Identify which cell holds the provided text, then report its (x, y) central coordinate. 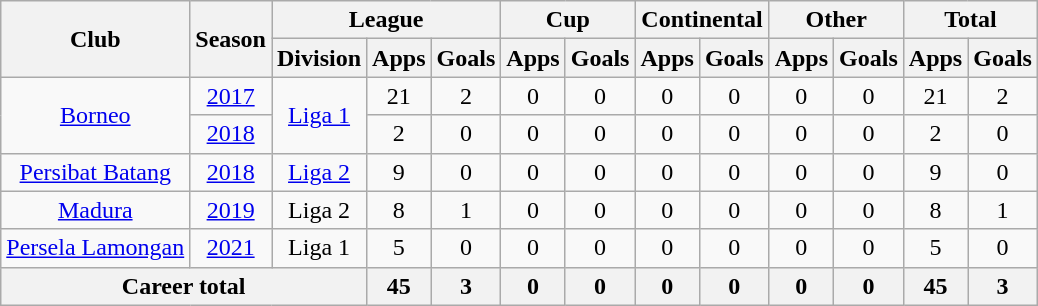
Persela Lamongan (96, 248)
Other (836, 20)
Career total (184, 286)
Borneo (96, 115)
Madura (96, 210)
Club (96, 39)
Cup (568, 20)
2019 (231, 210)
League (386, 20)
Season (231, 39)
2021 (231, 248)
Persibat Batang (96, 172)
Continental (702, 20)
2017 (231, 96)
Division (320, 58)
Total (970, 20)
